Capture the cell that displays the provided text and extract its (x, y) central coordinate. 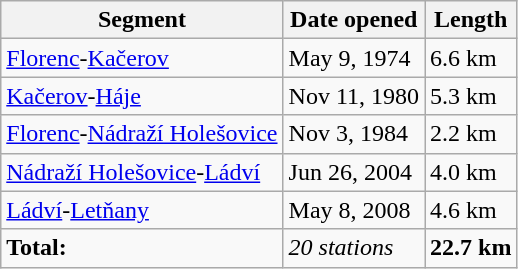
Ládví-Letňany (142, 210)
Nádraží Holešovice-Ládví (142, 172)
4.6 km (471, 210)
Kačerov-Háje (142, 96)
2.2 km (471, 134)
Total: (142, 248)
20 stations (354, 248)
22.7 km (471, 248)
Date opened (354, 20)
May 8, 2008 (354, 210)
Segment (142, 20)
5.3 km (471, 96)
May 9, 1974 (354, 58)
Jun 26, 2004 (354, 172)
Length (471, 20)
4.0 km (471, 172)
Nov 11, 1980 (354, 96)
6.6 km (471, 58)
Nov 3, 1984 (354, 134)
Florenc-Kačerov (142, 58)
Florenc-Nádraží Holešovice (142, 134)
